From the cell containing the given text, extract its center point as (X, Y) coordinate. 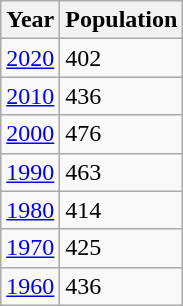
1990 (30, 172)
2020 (30, 58)
2010 (30, 96)
2000 (30, 134)
Year (30, 20)
1960 (30, 286)
414 (122, 210)
1980 (30, 210)
476 (122, 134)
425 (122, 248)
463 (122, 172)
Population (122, 20)
402 (122, 58)
1970 (30, 248)
